Capture the cell that displays the provided text and extract its [X, Y] central coordinate. 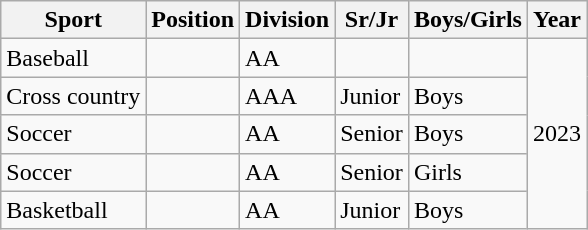
Division [288, 20]
Year [556, 20]
Boys/Girls [468, 20]
Girls [468, 172]
Sport [74, 20]
2023 [556, 134]
Sr/Jr [372, 20]
Cross country [74, 96]
Position [193, 20]
AAA [288, 96]
Basketball [74, 210]
Baseball [74, 58]
